Scan for the cell matching the given text and deliver its (X, Y) coordinate at center. 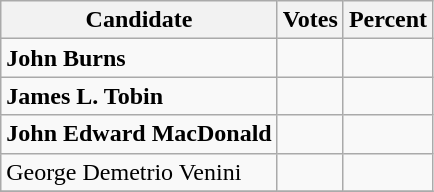
Candidate (139, 20)
George Demetrio Venini (139, 172)
John Edward MacDonald (139, 134)
John Burns (139, 58)
James L. Tobin (139, 96)
Votes (310, 20)
Percent (388, 20)
